Return [x, y] of the center of cell containing provided text 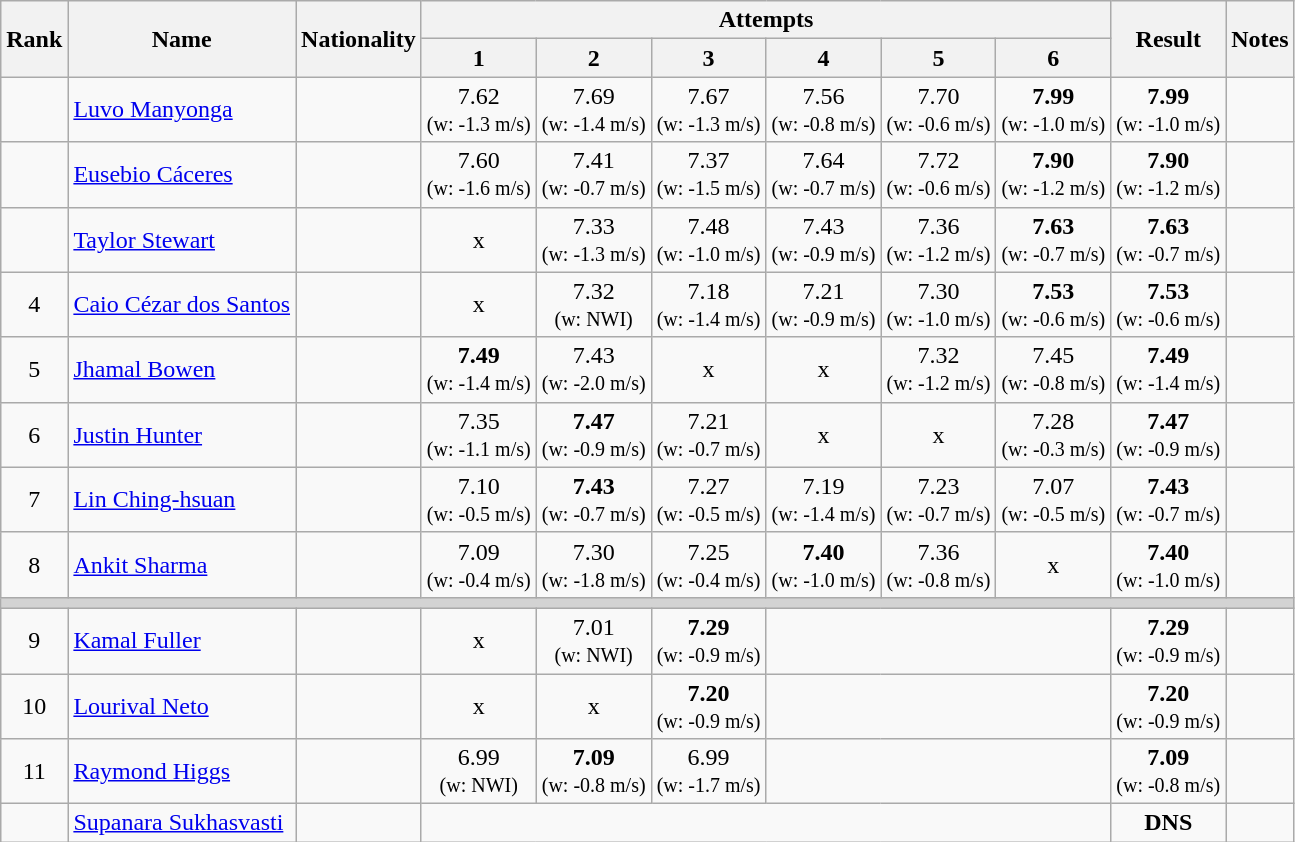
7.18(w: -1.4 m/s) [708, 304]
7.25(w: -0.4 m/s) [708, 564]
Attempts [766, 20]
7 [34, 500]
7.72(w: -0.6 m/s) [938, 174]
7.36(w: -1.2 m/s) [938, 240]
Jhamal Bowen [182, 370]
7.40 (w: -1.0 m/s) [1168, 564]
Caio Cézar dos Santos [182, 304]
7.47(w: -0.9 m/s) [594, 434]
7.49(w: -1.4 m/s) [478, 370]
7.35(w: -1.1 m/s) [478, 434]
7.21(w: -0.7 m/s) [708, 434]
7.32(w: NWI) [594, 304]
Name [182, 39]
7.19(w: -1.4 m/s) [824, 500]
7.09 (w: -0.8 m/s) [1168, 772]
7.43 (w: -0.7 m/s) [1168, 500]
7.90 (w: -1.2 m/s) [1168, 174]
8 [34, 564]
7.10(w: -0.5 m/s) [478, 500]
Justin Hunter [182, 434]
7.30(w: -1.0 m/s) [938, 304]
7.62(w: -1.3 m/s) [478, 110]
10 [34, 706]
Result [1168, 39]
7.07(w: -0.5 m/s) [1054, 500]
7.28(w: -0.3 m/s) [1054, 434]
Rank [34, 39]
7.63 (w: -0.7 m/s) [1168, 240]
Eusebio Cáceres [182, 174]
7.49 (w: -1.4 m/s) [1168, 370]
Notes [1260, 39]
7.01(w: NWI) [594, 640]
Lourival Neto [182, 706]
Ankit Sharma [182, 564]
7.33(w: -1.3 m/s) [594, 240]
7.40(w: -1.0 m/s) [824, 564]
7.90(w: -1.2 m/s) [1054, 174]
7.99 (w: -1.0 m/s) [1168, 110]
7.47 (w: -0.9 m/s) [1168, 434]
7.29 (w: -0.9 m/s) [1168, 640]
7.37(w: -1.5 m/s) [708, 174]
Taylor Stewart [182, 240]
7.63(w: -0.7 m/s) [1054, 240]
7.41(w: -0.7 m/s) [594, 174]
7.99(w: -1.0 m/s) [1054, 110]
7.36(w: -0.8 m/s) [938, 564]
6.99(w: NWI) [478, 772]
7.45(w: -0.8 m/s) [1054, 370]
Supanara Sukhasvasti [182, 823]
7.69(w: -1.4 m/s) [594, 110]
7.09(w: -0.4 m/s) [478, 564]
7.32(w: -1.2 m/s) [938, 370]
Kamal Fuller [182, 640]
7.56(w: -0.8 m/s) [824, 110]
Raymond Higgs [182, 772]
11 [34, 772]
7.43(w: -0.7 m/s) [594, 500]
1 [478, 58]
7.60(w: -1.6 m/s) [478, 174]
6.99(w: -1.7 m/s) [708, 772]
7.09(w: -0.8 m/s) [594, 772]
7.53(w: -0.6 m/s) [1054, 304]
7.20 (w: -0.9 m/s) [1168, 706]
7.20(w: -0.9 m/s) [708, 706]
DNS [1168, 823]
7.23(w: -0.7 m/s) [938, 500]
7.53 (w: -0.6 m/s) [1168, 304]
7.27(w: -0.5 m/s) [708, 500]
Lin Ching-hsuan [182, 500]
7.21(w: -0.9 m/s) [824, 304]
9 [34, 640]
7.43(w: -2.0 m/s) [594, 370]
3 [708, 58]
7.43(w: -0.9 m/s) [824, 240]
7.30(w: -1.8 m/s) [594, 564]
7.64(w: -0.7 m/s) [824, 174]
7.29(w: -0.9 m/s) [708, 640]
2 [594, 58]
7.67(w: -1.3 m/s) [708, 110]
Nationality [359, 39]
7.48(w: -1.0 m/s) [708, 240]
Luvo Manyonga [182, 110]
7.70(w: -0.6 m/s) [938, 110]
